Scan for the cell matching the given text and deliver its [x, y] coordinate at center. 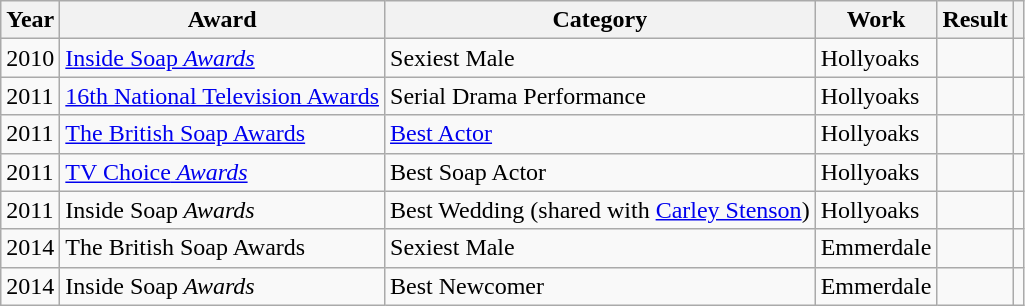
16th National Television Awards [222, 96]
Result [975, 20]
2010 [30, 58]
Award [222, 20]
Year [30, 20]
Work [876, 20]
Best Soap Actor [600, 172]
Best Wedding (shared with Carley Stenson) [600, 210]
Best Newcomer [600, 286]
Serial Drama Performance [600, 96]
Category [600, 20]
TV Choice Awards [222, 172]
Best Actor [600, 134]
